Detect which cell encompasses the target text, then output its (X, Y) center coordinate. 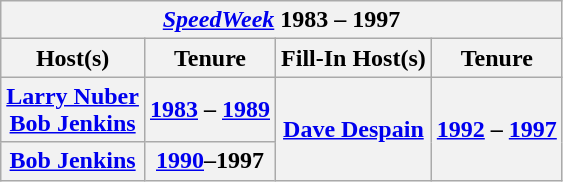
Fill-In Host(s) (354, 58)
SpeedWeek 1983 – 1997 (282, 20)
1990–1997 (210, 161)
Larry NuberBob Jenkins (73, 110)
Dave Despain (354, 128)
1983 – 1989 (210, 110)
Bob Jenkins (73, 161)
Host(s) (73, 58)
1992 – 1997 (496, 128)
